Search for the cell housing the specified text and yield its [X, Y] center coordinate. 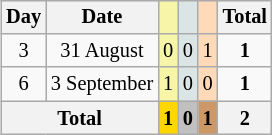
6 [24, 84]
2 [245, 118]
Date [102, 17]
31 August [102, 51]
3 September [102, 84]
Day [24, 17]
3 [24, 51]
